Pinpoint the cell where the given text exists, returning its [X, Y] midpoint coordinate. 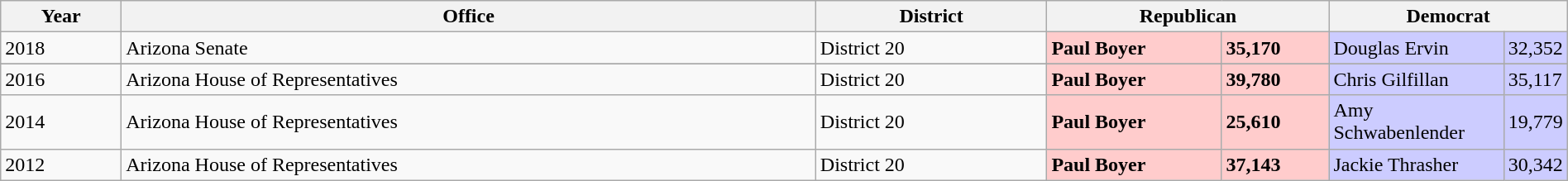
Republican [1188, 17]
2014 [61, 122]
39,780 [1275, 79]
19,779 [1535, 122]
Douglas Ervin [1416, 48]
35,170 [1275, 48]
2016 [61, 79]
30,342 [1535, 164]
2018 [61, 48]
Arizona Senate [469, 48]
25,610 [1275, 122]
Jackie Thrasher [1416, 164]
Office [469, 17]
2012 [61, 164]
Chris Gilfillan [1416, 79]
Year [61, 17]
35,117 [1535, 79]
Amy Schwabenlender [1416, 122]
37,143 [1275, 164]
District [931, 17]
32,352 [1535, 48]
Democrat [1448, 17]
